Output the (x, y) coordinate of the center of the cell containing the given text.  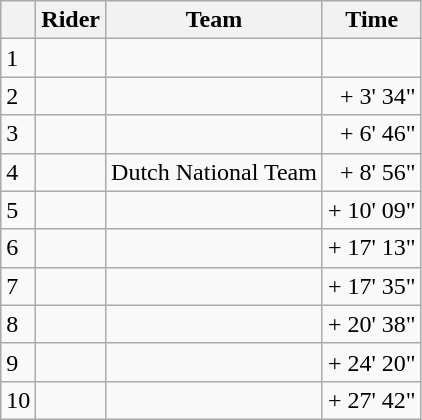
9 (18, 362)
Team (214, 20)
+ 8' 56" (372, 172)
+ 24' 20" (372, 362)
5 (18, 210)
4 (18, 172)
7 (18, 286)
+ 3' 34" (372, 96)
+ 17' 13" (372, 248)
Dutch National Team (214, 172)
3 (18, 134)
1 (18, 58)
+ 27' 42" (372, 400)
10 (18, 400)
+ 17' 35" (372, 286)
Time (372, 20)
2 (18, 96)
Rider (71, 20)
+ 20' 38" (372, 324)
+ 10' 09" (372, 210)
6 (18, 248)
8 (18, 324)
+ 6' 46" (372, 134)
